From the cell containing the given text, extract its center point as [X, Y] coordinate. 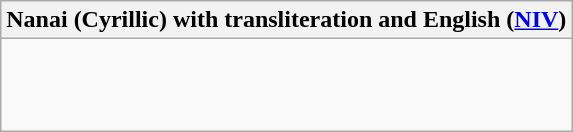
Nanai (Cyrillic) with transliteration and English (NIV) [286, 20]
